Scan for the cell matching the given text and deliver its (X, Y) coordinate at center. 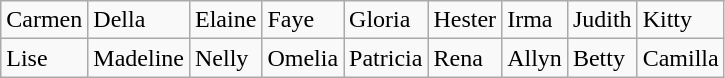
Gloria (386, 20)
Hester (465, 20)
Rena (465, 58)
Elaine (225, 20)
Della (139, 20)
Nelly (225, 58)
Kitty (680, 20)
Betty (602, 58)
Carmen (44, 20)
Lise (44, 58)
Omelia (303, 58)
Allyn (535, 58)
Madeline (139, 58)
Irma (535, 20)
Faye (303, 20)
Camilla (680, 58)
Judith (602, 20)
Patricia (386, 58)
